Return the [x, y] coordinate for the center point of the cell that contains the specified text.  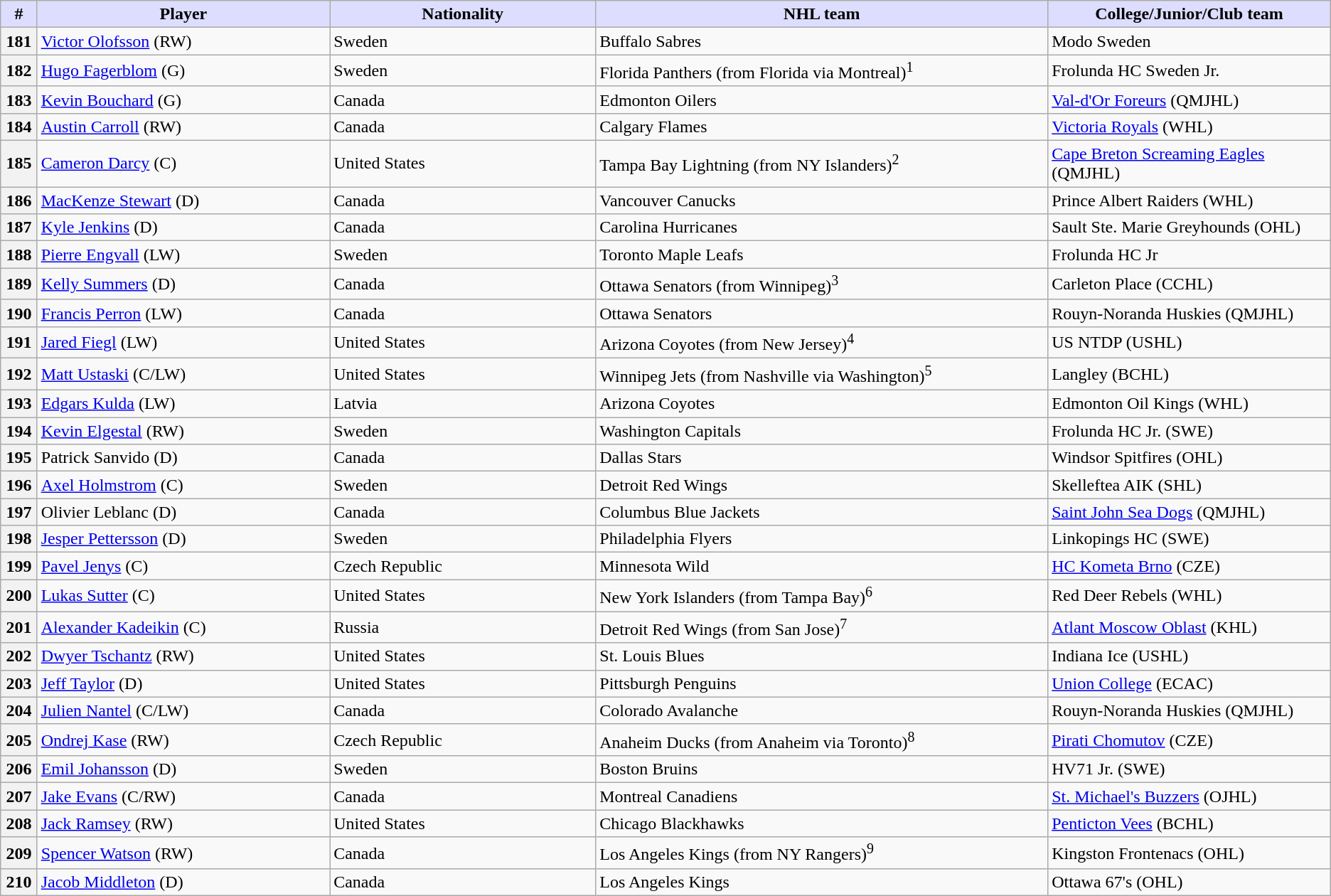
US NTDP (USHL) [1190, 343]
Ondrej Kase (RW) [183, 740]
Edgars Kulda (LW) [183, 404]
Victor Olofsson (RW) [183, 41]
198 [18, 539]
St. Michael's Buzzers (OJHL) [1190, 796]
NHL team [822, 14]
Philadelphia Flyers [822, 539]
202 [18, 656]
College/Junior/Club team [1190, 14]
Colorado Avalanche [822, 710]
205 [18, 740]
190 [18, 313]
185 [18, 164]
Alexander Kadeikin (C) [183, 627]
Dwyer Tschantz (RW) [183, 656]
Minnesota Wild [822, 566]
181 [18, 41]
Carolina Hurricanes [822, 228]
MacKenze Stewart (D) [183, 201]
Penticton Vees (BCHL) [1190, 823]
Skelleftea AIK (SHL) [1190, 485]
Boston Bruins [822, 769]
New York Islanders (from Tampa Bay)6 [822, 596]
HV71 Jr. (SWE) [1190, 769]
Cape Breton Screaming Eagles (QMJHL) [1190, 164]
Anaheim Ducks (from Anaheim via Toronto)8 [822, 740]
Kyle Jenkins (D) [183, 228]
Emil Johansson (D) [183, 769]
Modo Sweden [1190, 41]
Frolunda HC Jr. (SWE) [1190, 431]
186 [18, 201]
Hugo Fagerblom (G) [183, 71]
Austin Carroll (RW) [183, 127]
199 [18, 566]
187 [18, 228]
204 [18, 710]
Val-d'Or Foreurs (QMJHL) [1190, 100]
Union College (ECAC) [1190, 683]
188 [18, 255]
# [18, 14]
Matt Ustaski (C/LW) [183, 374]
Atlant Moscow Oblast (KHL) [1190, 627]
197 [18, 512]
209 [18, 853]
203 [18, 683]
Montreal Canadiens [822, 796]
Player [183, 14]
Ottawa Senators [822, 313]
Kevin Bouchard (G) [183, 100]
Buffalo Sabres [822, 41]
Arizona Coyotes (from New Jersey)4 [822, 343]
Detroit Red Wings [822, 485]
Toronto Maple Leafs [822, 255]
Indiana Ice (USHL) [1190, 656]
Edmonton Oilers [822, 100]
Prince Albert Raiders (WHL) [1190, 201]
Edmonton Oil Kings (WHL) [1190, 404]
Jeff Taylor (D) [183, 683]
Jared Fiegl (LW) [183, 343]
Carleton Place (CCHL) [1190, 284]
Los Angeles Kings (from NY Rangers)9 [822, 853]
Frolunda HC Jr [1190, 255]
207 [18, 796]
Ottawa 67's (OHL) [1190, 882]
Victoria Royals (WHL) [1190, 127]
Jake Evans (C/RW) [183, 796]
Winnipeg Jets (from Nashville via Washington)5 [822, 374]
HC Kometa Brno (CZE) [1190, 566]
Jesper Pettersson (D) [183, 539]
Axel Holmstrom (C) [183, 485]
Olivier Leblanc (D) [183, 512]
189 [18, 284]
Francis Perron (LW) [183, 313]
St. Louis Blues [822, 656]
201 [18, 627]
Sault Ste. Marie Greyhounds (OHL) [1190, 228]
Pittsburgh Penguins [822, 683]
Linkopings HC (SWE) [1190, 539]
Pierre Engvall (LW) [183, 255]
Red Deer Rebels (WHL) [1190, 596]
Nationality [463, 14]
Lukas Sutter (C) [183, 596]
192 [18, 374]
184 [18, 127]
Kelly Summers (D) [183, 284]
Frolunda HC Sweden Jr. [1190, 71]
Chicago Blackhawks [822, 823]
Detroit Red Wings (from San Jose)7 [822, 627]
Florida Panthers (from Florida via Montreal)1 [822, 71]
Jack Ramsey (RW) [183, 823]
Saint John Sea Dogs (QMJHL) [1190, 512]
Arizona Coyotes [822, 404]
Patrick Sanvido (D) [183, 458]
Dallas Stars [822, 458]
Langley (BCHL) [1190, 374]
Ottawa Senators (from Winnipeg)3 [822, 284]
Los Angeles Kings [822, 882]
Washington Capitals [822, 431]
193 [18, 404]
183 [18, 100]
210 [18, 882]
Russia [463, 627]
Cameron Darcy (C) [183, 164]
Columbus Blue Jackets [822, 512]
Pirati Chomutov (CZE) [1190, 740]
Calgary Flames [822, 127]
182 [18, 71]
Pavel Jenys (C) [183, 566]
191 [18, 343]
Kevin Elgestal (RW) [183, 431]
Tampa Bay Lightning (from NY Islanders)2 [822, 164]
195 [18, 458]
Vancouver Canucks [822, 201]
Julien Nantel (C/LW) [183, 710]
200 [18, 596]
Kingston Frontenacs (OHL) [1190, 853]
196 [18, 485]
Windsor Spitfires (OHL) [1190, 458]
206 [18, 769]
208 [18, 823]
Spencer Watson (RW) [183, 853]
194 [18, 431]
Jacob Middleton (D) [183, 882]
Latvia [463, 404]
